Pinpoint the cell where the given text exists, returning its (X, Y) midpoint coordinate. 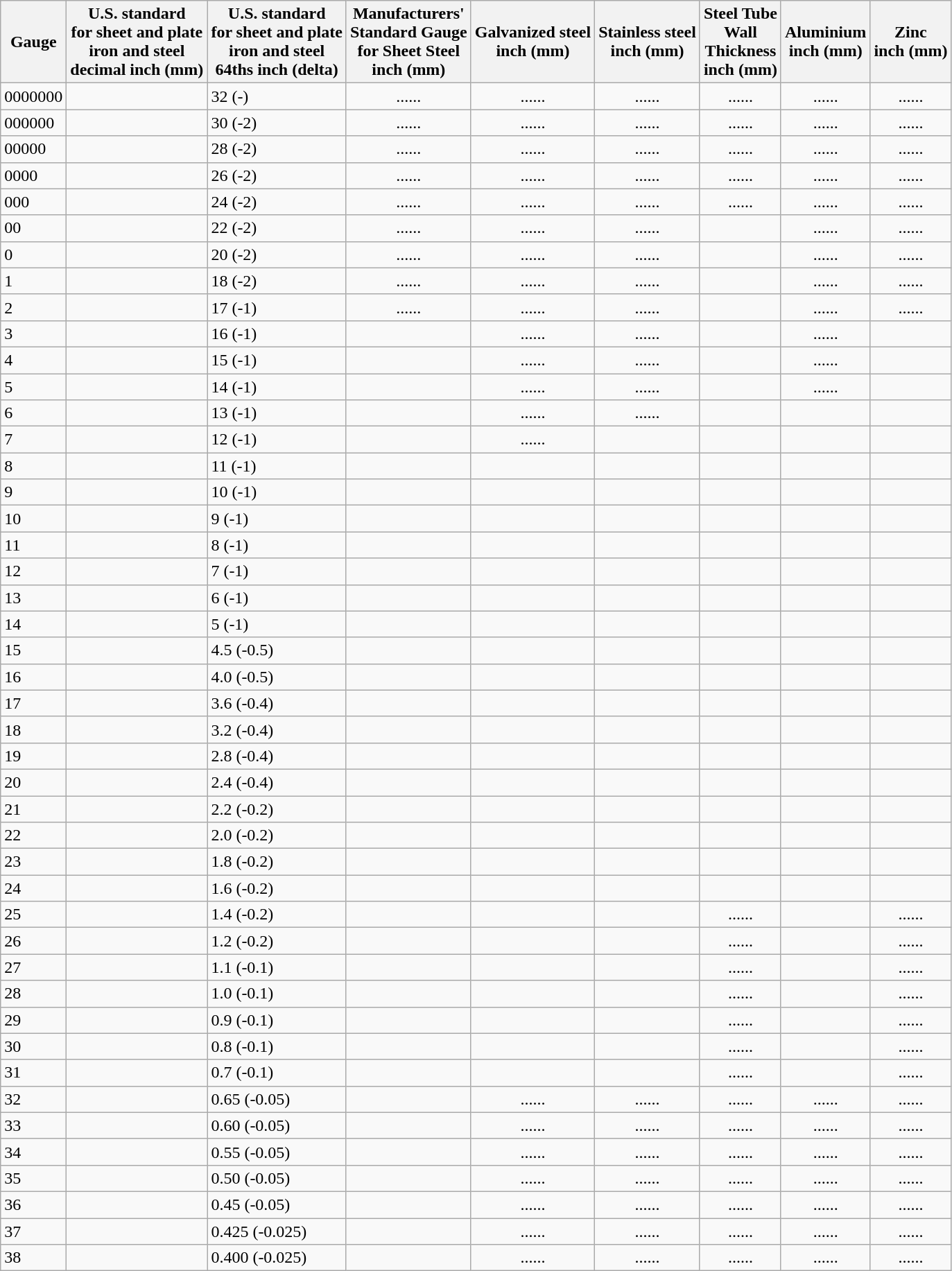
000 (33, 202)
37 (33, 1231)
16 (33, 677)
0.65 (-0.05) (277, 1099)
8 (33, 466)
1.4 (-0.2) (277, 915)
28 (33, 994)
17 (-1) (277, 307)
5 (-1) (277, 624)
00000 (33, 149)
Manufacturers' Standard Gauge for Sheet Steelinch (mm) (408, 42)
7 (33, 440)
32 (-) (277, 96)
4 (33, 360)
28 (-2) (277, 149)
Galvanized steelinch (mm) (533, 42)
2 (33, 307)
33 (33, 1125)
27 (33, 967)
17 (33, 703)
0.7 (-0.1) (277, 1073)
Steel Tube Wall Thickness inch (mm) (741, 42)
22 (33, 836)
000000 (33, 123)
30 (33, 1046)
32 (33, 1099)
10 (33, 519)
11 (33, 545)
1.2 (-0.2) (277, 941)
6 (-1) (277, 598)
24 (-2) (277, 202)
25 (33, 915)
9 (33, 492)
Stainless steelinch (mm) (648, 42)
1.1 (-0.1) (277, 967)
0.55 (-0.05) (277, 1152)
16 (-1) (277, 334)
7 (-1) (277, 571)
14 (33, 624)
1.6 (-0.2) (277, 888)
2.0 (-0.2) (277, 836)
15 (33, 650)
8 (-1) (277, 545)
Aluminiuminch (mm) (825, 42)
6 (33, 413)
24 (33, 888)
23 (33, 862)
2.2 (-0.2) (277, 809)
Gauge (33, 42)
0000000 (33, 96)
3.2 (-0.4) (277, 729)
0.50 (-0.05) (277, 1178)
3 (33, 334)
21 (33, 809)
0.60 (-0.05) (277, 1125)
4.5 (-0.5) (277, 650)
10 (-1) (277, 492)
11 (-1) (277, 466)
20 (-2) (277, 254)
26 (-2) (277, 175)
Zincinch (mm) (911, 42)
20 (33, 782)
19 (33, 756)
5 (33, 386)
36 (33, 1204)
9 (-1) (277, 519)
34 (33, 1152)
13 (33, 598)
12 (33, 571)
U.S. standardfor sheet and plateiron and steeldecimal inch (mm) (137, 42)
15 (-1) (277, 360)
38 (33, 1258)
2.8 (-0.4) (277, 756)
0.8 (-0.1) (277, 1046)
26 (33, 941)
30 (-2) (277, 123)
0000 (33, 175)
12 (-1) (277, 440)
0.45 (-0.05) (277, 1204)
22 (-2) (277, 228)
18 (33, 729)
0 (33, 254)
1 (33, 281)
29 (33, 1020)
00 (33, 228)
1.8 (-0.2) (277, 862)
35 (33, 1178)
3.6 (-0.4) (277, 703)
U.S. standardfor sheet and plateiron and steel 64ths inch (delta) (277, 42)
0.9 (-0.1) (277, 1020)
4.0 (-0.5) (277, 677)
18 (-2) (277, 281)
2.4 (-0.4) (277, 782)
14 (-1) (277, 386)
1.0 (-0.1) (277, 994)
31 (33, 1073)
0.425 (-0.025) (277, 1231)
0.400 (-0.025) (277, 1258)
13 (-1) (277, 413)
